Find where the given text appears and provide that cell's center as [x, y] coordinate. 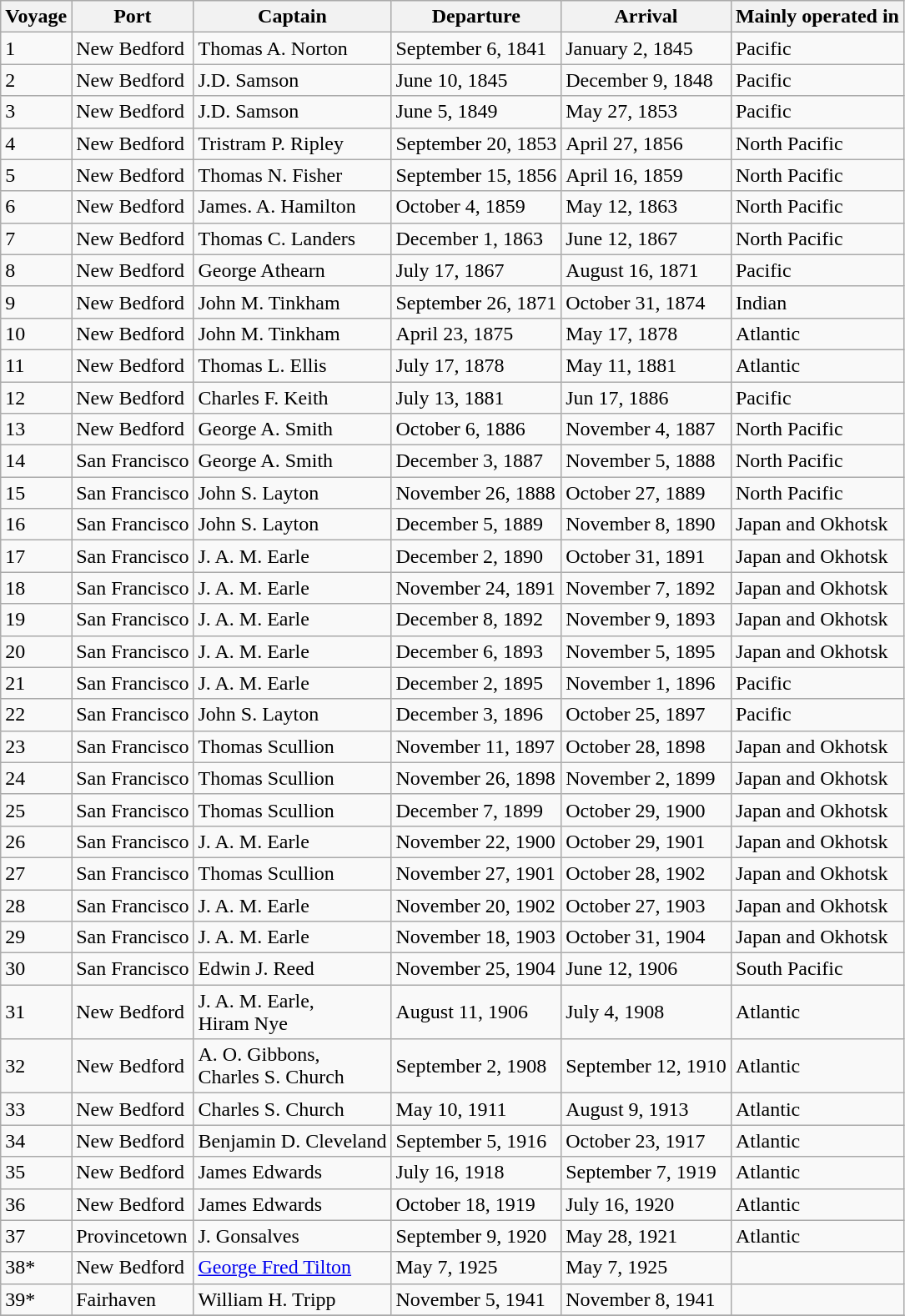
12 [37, 398]
30 [37, 969]
November 5, 1941 [476, 1299]
August 11, 1906 [476, 1012]
J. Gonsalves [292, 1236]
December 5, 1889 [476, 525]
June 5, 1849 [476, 112]
24 [37, 778]
35 [37, 1173]
20 [37, 651]
October 28, 1898 [646, 746]
George Fred Tilton [292, 1268]
33 [37, 1109]
Charles S. Church [292, 1109]
3 [37, 112]
32 [37, 1066]
A. O. Gibbons, Charles S. Church [292, 1066]
July 16, 1920 [646, 1204]
October 28, 1902 [646, 873]
6 [37, 207]
October 29, 1900 [646, 810]
September 6, 1841 [476, 48]
October 29, 1901 [646, 841]
Indian [817, 302]
September 15, 1856 [476, 175]
December 2, 1895 [476, 683]
Benjamin D. Cleveland [292, 1141]
4 [37, 143]
November 5, 1895 [646, 651]
September 2, 1908 [476, 1066]
November 11, 1897 [476, 746]
May 11, 1881 [646, 365]
Provincetown [133, 1236]
William H. Tripp [292, 1299]
May 27, 1853 [646, 112]
October 23, 1917 [646, 1141]
Fairhaven [133, 1299]
November 26, 1888 [476, 493]
Edwin J. Reed [292, 969]
Thomas L. Ellis [292, 365]
Tristram P. Ripley [292, 143]
November 27, 1901 [476, 873]
November 22, 1900 [476, 841]
Thomas N. Fisher [292, 175]
39* [37, 1299]
27 [37, 873]
July 17, 1867 [476, 270]
29 [37, 937]
April 23, 1875 [476, 334]
May 17, 1878 [646, 334]
December 8, 1892 [476, 620]
December 7, 1899 [476, 810]
October 6, 1886 [476, 429]
May 12, 1863 [646, 207]
1 [37, 48]
10 [37, 334]
16 [37, 525]
22 [37, 715]
5 [37, 175]
J. A. M. Earle, Hiram Nye [292, 1012]
November 24, 1891 [476, 588]
Charles F. Keith [292, 398]
31 [37, 1012]
Thomas A. Norton [292, 48]
September 26, 1871 [476, 302]
11 [37, 365]
November 26, 1898 [476, 778]
August 9, 1913 [646, 1109]
17 [37, 556]
December 3, 1896 [476, 715]
Captain [292, 17]
October 25, 1897 [646, 715]
June 12, 1906 [646, 969]
October 27, 1889 [646, 493]
Port [133, 17]
October 4, 1859 [476, 207]
Jun 17, 1886 [646, 398]
April 16, 1859 [646, 175]
8 [37, 270]
October 31, 1904 [646, 937]
April 27, 1856 [646, 143]
13 [37, 429]
December 9, 1848 [646, 80]
December 6, 1893 [476, 651]
July 13, 1881 [476, 398]
25 [37, 810]
Thomas C. Landers [292, 239]
December 1, 1863 [476, 239]
Departure [476, 17]
2 [37, 80]
October 18, 1919 [476, 1204]
October 27, 1903 [646, 905]
James. A. Hamilton [292, 207]
May 28, 1921 [646, 1236]
November 20, 1902 [476, 905]
November 4, 1887 [646, 429]
October 31, 1891 [646, 556]
November 5, 1888 [646, 461]
November 18, 1903 [476, 937]
September 20, 1853 [476, 143]
23 [37, 746]
15 [37, 493]
November 2, 1899 [646, 778]
November 8, 1890 [646, 525]
June 10, 1845 [476, 80]
September 7, 1919 [646, 1173]
Arrival [646, 17]
June 12, 1867 [646, 239]
9 [37, 302]
Mainly operated in [817, 17]
November 7, 1892 [646, 588]
August 16, 1871 [646, 270]
21 [37, 683]
7 [37, 239]
July 4, 1908 [646, 1012]
South Pacific [817, 969]
14 [37, 461]
July 17, 1878 [476, 365]
George Athearn [292, 270]
November 1, 1896 [646, 683]
Voyage [37, 17]
May 10, 1911 [476, 1109]
September 5, 1916 [476, 1141]
November 9, 1893 [646, 620]
December 3, 1887 [476, 461]
18 [37, 588]
October 31, 1874 [646, 302]
36 [37, 1204]
November 25, 1904 [476, 969]
28 [37, 905]
September 9, 1920 [476, 1236]
January 2, 1845 [646, 48]
September 12, 1910 [646, 1066]
26 [37, 841]
July 16, 1918 [476, 1173]
38* [37, 1268]
34 [37, 1141]
December 2, 1890 [476, 556]
19 [37, 620]
37 [37, 1236]
November 8, 1941 [646, 1299]
